Search for the cell housing the specified text and yield its (X, Y) center coordinate. 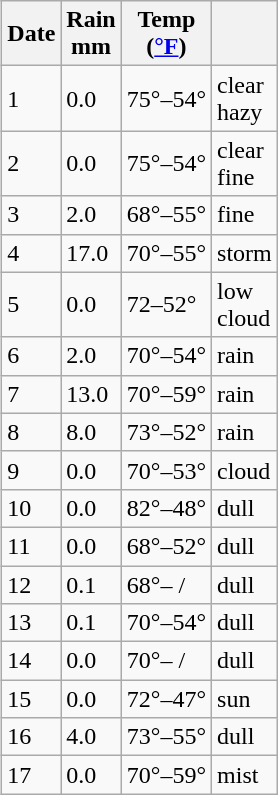
clearhazy (245, 98)
8 (32, 432)
lowcloud (245, 304)
cloud (245, 470)
68°– / (166, 585)
2 (32, 164)
1 (32, 98)
4.0 (91, 737)
17 (32, 775)
6 (32, 356)
5 (32, 304)
12 (32, 585)
72°–47° (166, 699)
mist (245, 775)
13 (32, 623)
73°–55° (166, 737)
3 (32, 215)
72–52° (166, 304)
clearfine (245, 164)
70°– / (166, 661)
Date (32, 34)
4 (32, 253)
17.0 (91, 253)
13.0 (91, 394)
14 (32, 661)
16 (32, 737)
storm (245, 253)
fine (245, 215)
sun (245, 699)
73°–52° (166, 432)
Temp(°F) (166, 34)
70°–53° (166, 470)
9 (32, 470)
82°–48° (166, 508)
68°–52° (166, 546)
Rainmm (91, 34)
7 (32, 394)
10 (32, 508)
8.0 (91, 432)
68°–55° (166, 215)
70°–55° (166, 253)
15 (32, 699)
11 (32, 546)
